Identify which cell holds the provided text, then report its (x, y) central coordinate. 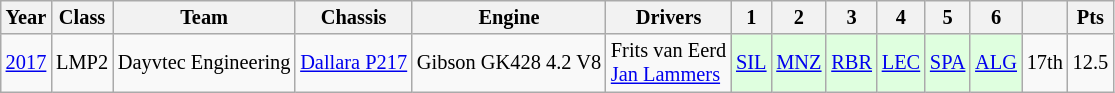
5 (948, 17)
6 (996, 17)
17th (1045, 63)
Class (82, 17)
LEC (901, 63)
SPA (948, 63)
LMP2 (82, 63)
RBR (851, 63)
1 (751, 17)
Team (204, 17)
4 (901, 17)
Drivers (668, 17)
Dallara P217 (354, 63)
12.5 (1090, 63)
ALG (996, 63)
Chassis (354, 17)
3 (851, 17)
MNZ (798, 63)
2 (798, 17)
Dayvtec Engineering (204, 63)
2017 (26, 63)
Frits van Eerd Jan Lammers (668, 63)
SIL (751, 63)
Engine (509, 17)
Year (26, 17)
Pts (1090, 17)
Gibson GK428 4.2 V8 (509, 63)
